Find where the given text appears and provide that cell's center as [X, Y] coordinate. 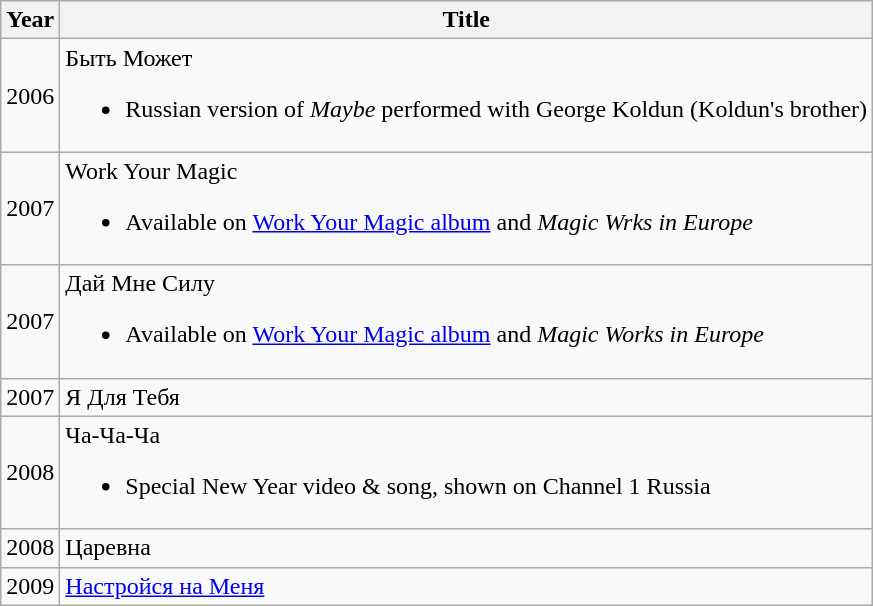
Year [30, 20]
2006 [30, 96]
Я Для Тебя [466, 397]
Царевна [466, 548]
2009 [30, 586]
Настройся на Меня [466, 586]
Дай Мне СилуAvailable on Work Your Magic album and Magic Works in Europe [466, 322]
Ча-Ча-ЧаSpecial New Year video & song, shown on Channel 1 Russia [466, 472]
Title [466, 20]
Быть МожетRussian version of Maybe performed with George Koldun (Koldun's brother) [466, 96]
Work Your MagicAvailable on Work Your Magic album and Magic Wrks in Europe [466, 208]
